From the cell containing the given text, extract its center point as (x, y) coordinate. 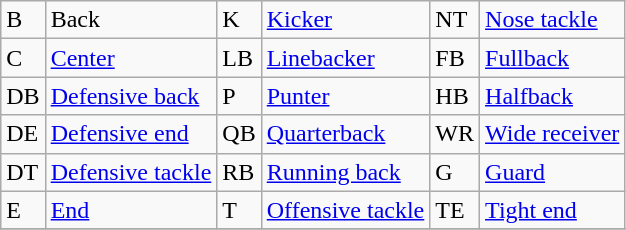
C (23, 58)
Running back (346, 172)
QB (239, 134)
Punter (346, 96)
Nose tackle (552, 20)
DT (23, 172)
Linebacker (346, 58)
RB (239, 172)
Guard (552, 172)
WR (455, 134)
Fullback (552, 58)
TE (455, 210)
Kicker (346, 20)
LB (239, 58)
FB (455, 58)
K (239, 20)
Defensive end (131, 134)
T (239, 210)
P (239, 96)
Center (131, 58)
Defensive back (131, 96)
Halfback (552, 96)
Offensive tackle (346, 210)
Quarterback (346, 134)
E (23, 210)
Wide receiver (552, 134)
Back (131, 20)
DB (23, 96)
Defensive tackle (131, 172)
DE (23, 134)
HB (455, 96)
G (455, 172)
NT (455, 20)
B (23, 20)
Tight end (552, 210)
End (131, 210)
